Capture the cell that displays the provided text and extract its [X, Y] central coordinate. 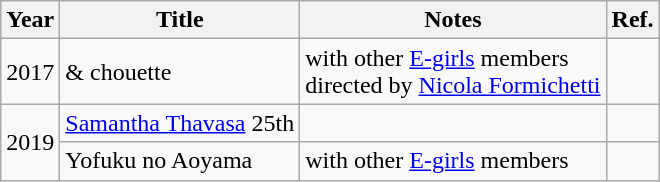
with other E-girls members [453, 161]
Title [180, 20]
Samantha Thavasa 25th [180, 123]
2019 [30, 142]
Yofuku no Aoyama [180, 161]
& chouette [180, 72]
with other E-girls membersdirected by Nicola Formichetti [453, 72]
Year [30, 20]
Ref. [632, 20]
2017 [30, 72]
Notes [453, 20]
